Return the [x, y] coordinate for the center point of the cell that contains the specified text.  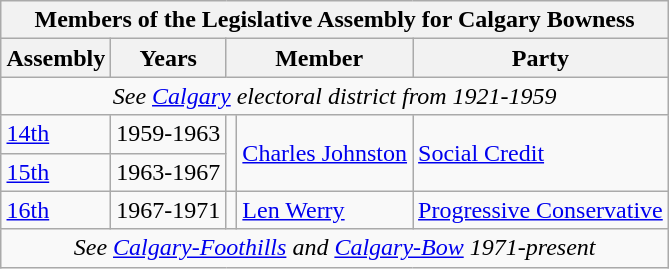
Assembly [56, 58]
16th [56, 210]
See Calgary-Foothills and Calgary-Bow 1971-present [334, 248]
14th [56, 134]
1967-1971 [168, 210]
Member [320, 58]
Years [168, 58]
Progressive Conservative [541, 210]
1959-1963 [168, 134]
Charles Johnston [325, 153]
Social Credit [541, 153]
Len Werry [325, 210]
Members of the Legislative Assembly for Calgary Bowness [334, 20]
See Calgary electoral district from 1921-1959 [334, 96]
15th [56, 172]
Party [541, 58]
1963-1967 [168, 172]
